Provide the [X, Y] coordinate of the cell's center where the given text is located.  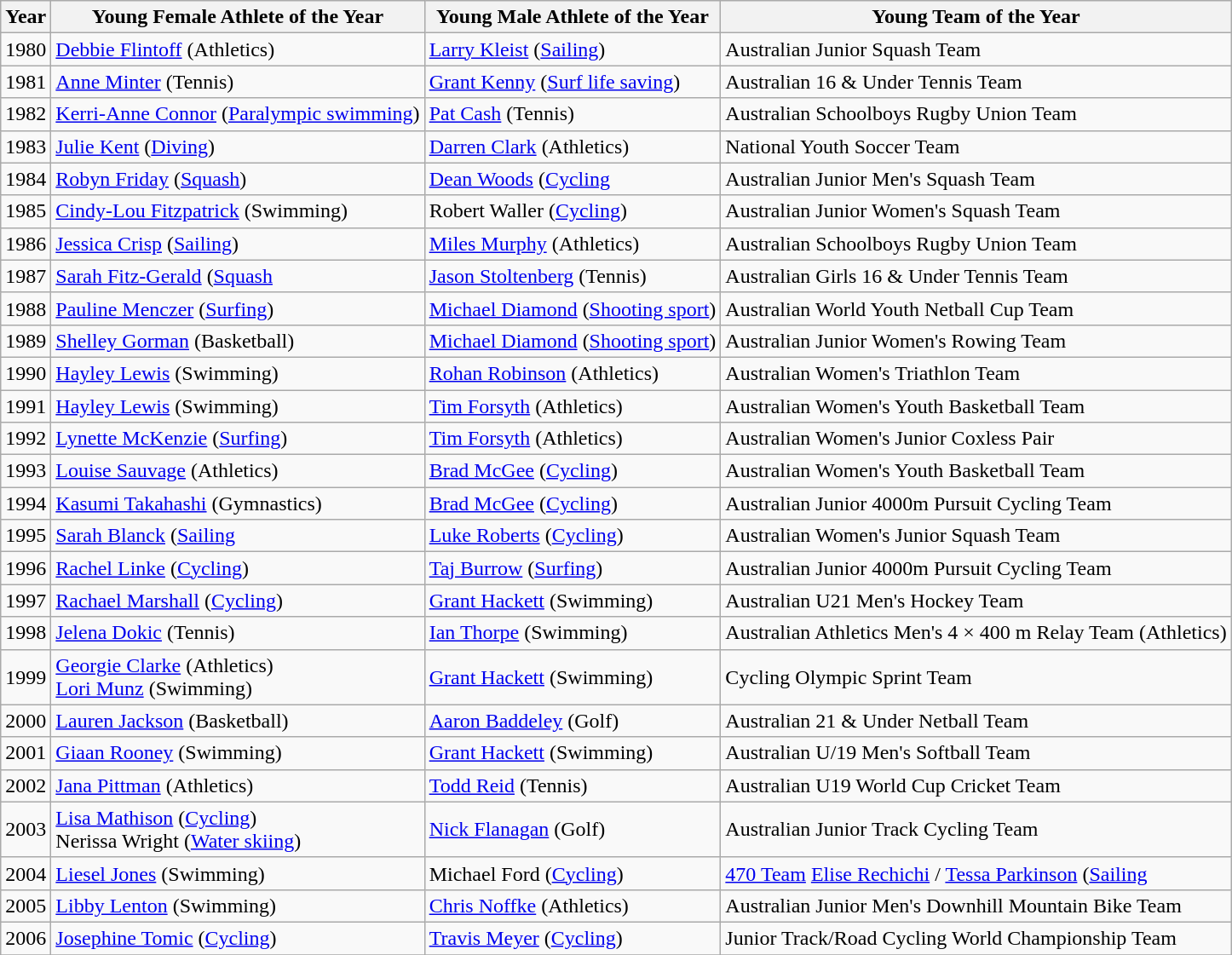
Australian Women's Triathlon Team [976, 373]
470 Team Elise Rechichi / Tessa Parkinson (Sailing [976, 873]
Young Male Athlete of the Year [573, 17]
Australian Women's Junior Coxless Pair [976, 439]
Australian World Youth Netball Cup Team [976, 308]
Cindy-Lou Fitzpatrick (Swimming) [238, 211]
1985 [26, 211]
Robyn Friday (Squash) [238, 179]
Pauline Menczer (Surfing) [238, 308]
Travis Meyer (Cycling) [573, 938]
2003 [26, 830]
Robert Waller (Cycling) [573, 211]
Rohan Robinson (Athletics) [573, 373]
Sarah Fitz-Gerald (Squash [238, 276]
Julie Kent (Diving) [238, 147]
1996 [26, 568]
Ian Thorpe (Swimming) [573, 633]
Libby Lenton (Swimming) [238, 906]
1997 [26, 601]
Liesel Jones (Swimming) [238, 873]
Young Team of the Year [976, 17]
Jelena Dokic (Tennis) [238, 633]
1981 [26, 82]
Australian 16 & Under Tennis Team [976, 82]
Chris Noffke (Athletics) [573, 906]
2000 [26, 721]
Kasumi Takahashi (Gymnastics) [238, 503]
National Youth Soccer Team [976, 147]
Miles Murphy (Athletics) [573, 244]
Australian Girls 16 & Under Tennis Team [976, 276]
Luke Roberts (Cycling) [573, 536]
2002 [26, 785]
1990 [26, 373]
1984 [26, 179]
Shelley Gorman (Basketball) [238, 341]
Anne Minter (Tennis) [238, 82]
Australian Junior Men's Downhill Mountain Bike Team [976, 906]
1994 [26, 503]
Australian Junior Track Cycling Team [976, 830]
1999 [26, 676]
1983 [26, 147]
Jana Pittman (Athletics) [238, 785]
2006 [26, 938]
1982 [26, 114]
Aaron Baddeley (Golf) [573, 721]
Dean Woods (Cycling [573, 179]
Todd Reid (Tennis) [573, 785]
Year [26, 17]
Jason Stoltenberg (Tennis) [573, 276]
1989 [26, 341]
Georgie Clarke (Athletics) Lori Munz (Swimming) [238, 676]
Louise Sauvage (Athletics) [238, 471]
1991 [26, 406]
1992 [26, 439]
1998 [26, 633]
Australian 21 & Under Netball Team [976, 721]
1980 [26, 49]
Australian Women's Junior Squash Team [976, 536]
Junior Track/Road Cycling World Championship Team [976, 938]
1987 [26, 276]
Rachel Linke (Cycling) [238, 568]
2001 [26, 753]
Young Female Athlete of the Year [238, 17]
Kerri-Anne Connor (Paralympic swimming) [238, 114]
Australian Junior Squash Team [976, 49]
Australian Junior Women's Rowing Team [976, 341]
Lynette McKenzie (Surfing) [238, 439]
1988 [26, 308]
Jessica Crisp (Sailing) [238, 244]
Australian U19 World Cup Cricket Team [976, 785]
Giaan Rooney (Swimming) [238, 753]
Australian Junior Men's Squash Team [976, 179]
Josephine Tomic (Cycling) [238, 938]
Larry Kleist (Sailing) [573, 49]
Nick Flanagan (Golf) [573, 830]
1995 [26, 536]
1993 [26, 471]
Cycling Olympic Sprint Team [976, 676]
Pat Cash (Tennis) [573, 114]
Taj Burrow (Surfing) [573, 568]
Sarah Blanck (Sailing [238, 536]
Rachael Marshall (Cycling) [238, 601]
Australian Athletics Men's 4 × 400 m Relay Team (Athletics) [976, 633]
Darren Clark (Athletics) [573, 147]
Grant Kenny (Surf life saving) [573, 82]
Australian Junior Women's Squash Team [976, 211]
Lauren Jackson (Basketball) [238, 721]
Michael Ford (Cycling) [573, 873]
Australian U21 Men's Hockey Team [976, 601]
1986 [26, 244]
Lisa Mathison (Cycling) Nerissa Wright (Water skiing) [238, 830]
2004 [26, 873]
2005 [26, 906]
Australian U/19 Men's Softball Team [976, 753]
Debbie Flintoff (Athletics) [238, 49]
